Return the [x, y] coordinate for the center point of the cell that contains the specified text.  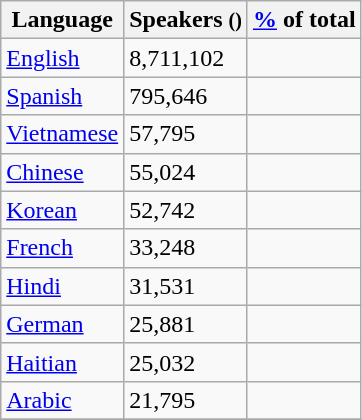
Arabic [62, 400]
21,795 [186, 400]
25,881 [186, 324]
Spanish [62, 96]
31,531 [186, 286]
Chinese [62, 172]
52,742 [186, 210]
Hindi [62, 286]
Speakers () [186, 20]
33,248 [186, 248]
Language [62, 20]
Korean [62, 210]
% of total [304, 20]
57,795 [186, 134]
55,024 [186, 172]
German [62, 324]
English [62, 58]
Haitian [62, 362]
25,032 [186, 362]
795,646 [186, 96]
French [62, 248]
Vietnamese [62, 134]
8,711,102 [186, 58]
